Identify which cell holds the provided text, then report its [X, Y] central coordinate. 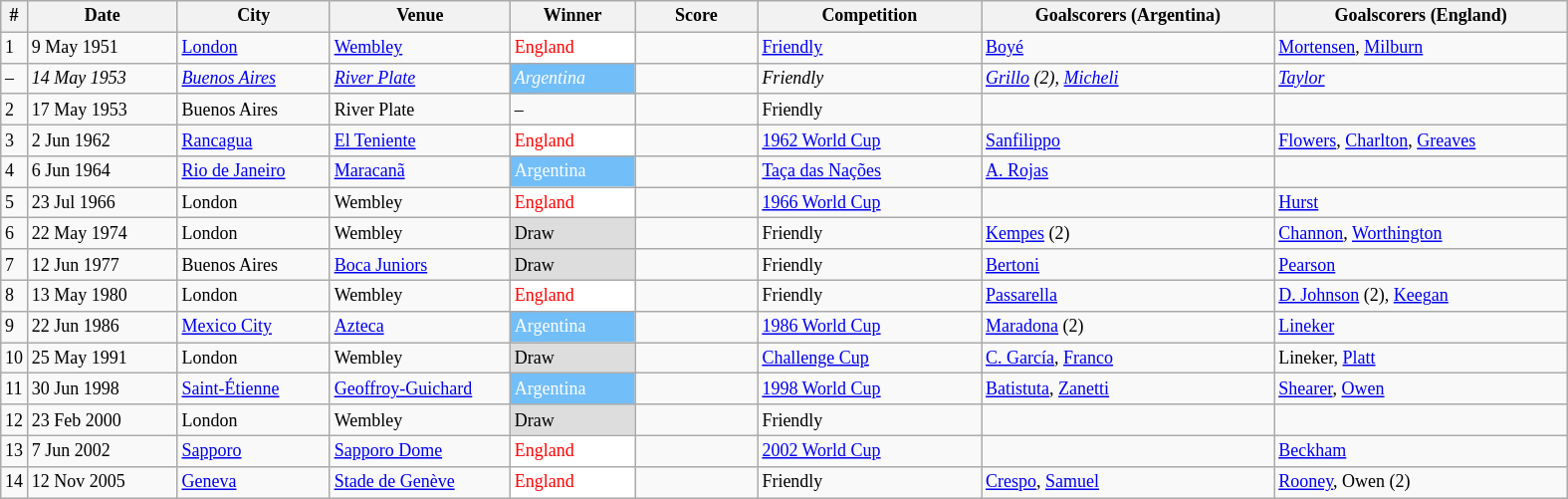
2 Jun 1962 [102, 139]
A. Rojas [1128, 171]
Kempes (2) [1128, 233]
1962 World Cup [870, 139]
Rio de Janeiro [253, 171]
Shearer, Owen [1421, 388]
4 [14, 171]
2002 World Cup [870, 450]
Saint-Étienne [253, 388]
Geoffroy-Guichard [420, 388]
14 May 1953 [102, 78]
9 May 1951 [102, 48]
Lineker, Platt [1421, 359]
Azteca [420, 327]
Goalscorers (England) [1421, 16]
1986 World Cup [870, 327]
Beckham [1421, 450]
Grillo (2), Micheli [1128, 78]
9 [14, 327]
Rooney, Owen (2) [1421, 482]
Sanfilippo [1128, 139]
8 [14, 295]
11 [14, 388]
Sapporo Dome [420, 450]
1 [14, 48]
Crespo, Samuel [1128, 482]
Channon, Worthington [1421, 233]
2 [14, 110]
12 Jun 1977 [102, 265]
El Teniente [420, 139]
12 Nov 2005 [102, 482]
Batistuta, Zanetti [1128, 388]
Score [697, 16]
Winner [571, 16]
10 [14, 359]
Challenge Cup [870, 359]
Taça das Nações [870, 171]
Stade de Genève [420, 482]
23 Feb 2000 [102, 420]
# [14, 16]
Flowers, Charlton, Greaves [1421, 139]
7 Jun 2002 [102, 450]
22 May 1974 [102, 233]
Pearson [1421, 265]
22 Jun 1986 [102, 327]
12 [14, 420]
23 Jul 1966 [102, 203]
Lineker [1421, 327]
25 May 1991 [102, 359]
D. Johnson (2), Keegan [1421, 295]
Geneva [253, 482]
C. García, Franco [1128, 359]
1998 World Cup [870, 388]
Competition [870, 16]
Sapporo [253, 450]
5 [14, 203]
Bertoni [1128, 265]
1966 World Cup [870, 203]
6 [14, 233]
City [253, 16]
3 [14, 139]
13 May 1980 [102, 295]
Boyé [1128, 48]
13 [14, 450]
Venue [420, 16]
Maradona (2) [1128, 327]
Mortensen, Milburn [1421, 48]
14 [14, 482]
7 [14, 265]
Mexico City [253, 327]
Taylor [1421, 78]
Boca Juniors [420, 265]
Maracanã [420, 171]
30 Jun 1998 [102, 388]
Hurst [1421, 203]
17 May 1953 [102, 110]
Passarella [1128, 295]
Goalscorers (Argentina) [1128, 16]
Rancagua [253, 139]
6 Jun 1964 [102, 171]
Date [102, 16]
